Capture the cell that displays the provided text and extract its (X, Y) central coordinate. 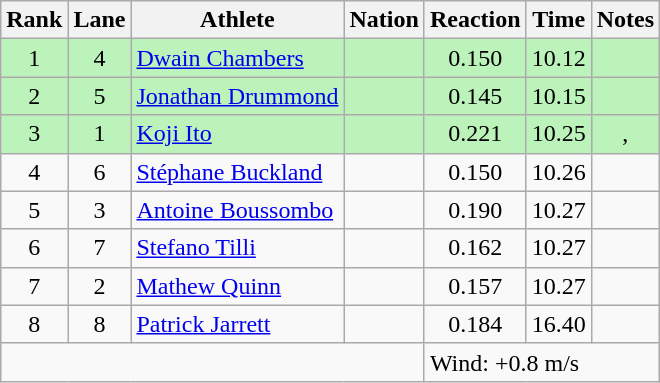
, (625, 134)
Lane (100, 20)
Reaction (475, 20)
Jonathan Drummond (238, 96)
10.15 (558, 96)
0.221 (475, 134)
Stéphane Buckland (238, 172)
0.157 (475, 286)
Rank (34, 20)
Patrick Jarrett (238, 324)
0.162 (475, 248)
Antoine Boussombo (238, 210)
Stefano Tilli (238, 248)
10.12 (558, 58)
Wind: +0.8 m/s (542, 362)
Koji Ito (238, 134)
Dwain Chambers (238, 58)
0.145 (475, 96)
Nation (384, 20)
Time (558, 20)
Athlete (238, 20)
0.190 (475, 210)
10.25 (558, 134)
16.40 (558, 324)
10.26 (558, 172)
Mathew Quinn (238, 286)
Notes (625, 20)
0.184 (475, 324)
